Output the (X, Y) coordinate of the center of the cell containing the given text.  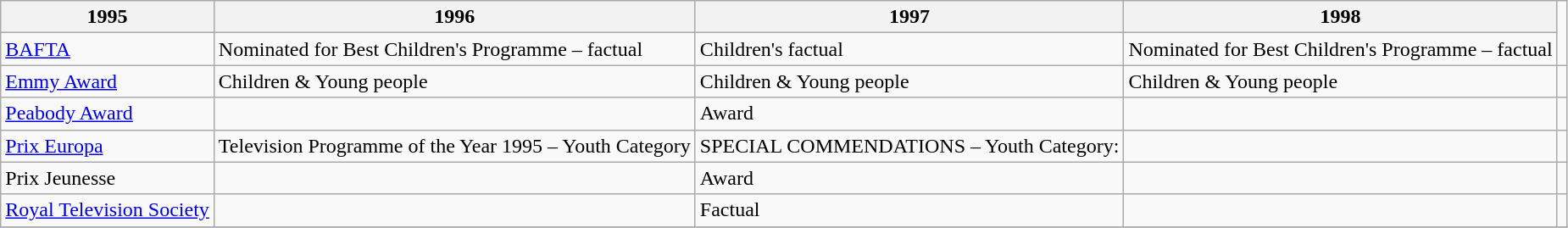
Peabody Award (108, 114)
Prix Jeunesse (108, 178)
Emmy Award (108, 81)
1996 (454, 17)
SPECIAL COMMENDATIONS – Youth Category: (909, 146)
Children's factual (909, 49)
Royal Television Society (108, 210)
1998 (1341, 17)
BAFTA (108, 49)
Prix Europa (108, 146)
1997 (909, 17)
Factual (909, 210)
1995 (108, 17)
Television Programme of the Year 1995 – Youth Category (454, 146)
